Extract the [x, y] coordinate from the center of the cell holding the provided text.  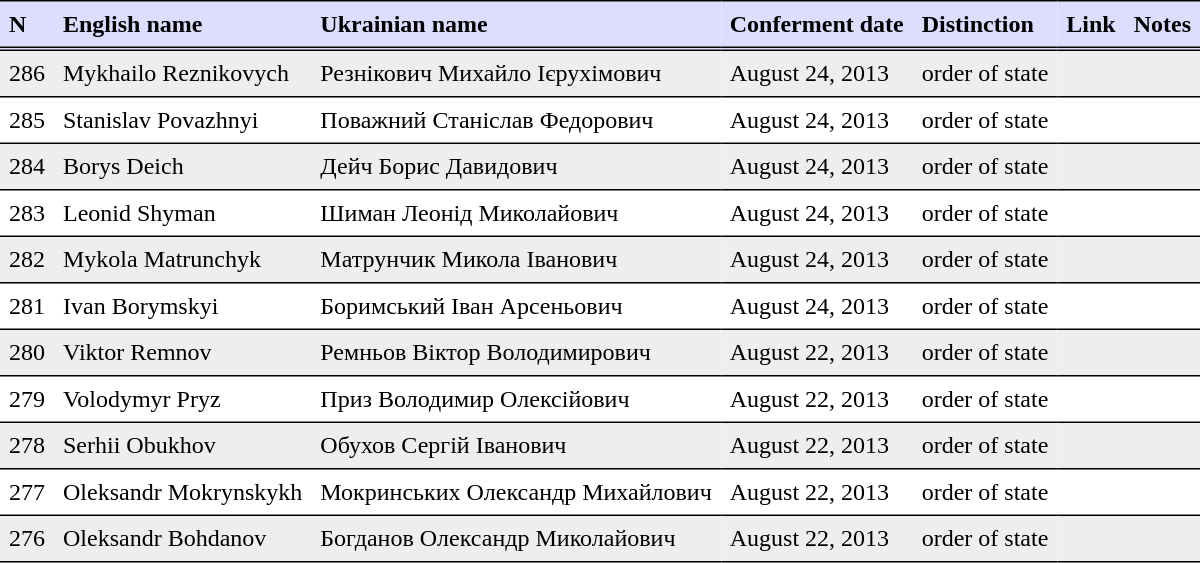
Viktor Remnov [182, 352]
Mykhailo Reznikovych [182, 73]
281 [27, 306]
280 [27, 352]
Резнікович Михайло Ієрухімович [516, 73]
N [27, 25]
276 [27, 538]
Поважний Станіслав Федорович [516, 120]
Serhii Obukhov [182, 445]
Stanislav Povazhnyi [182, 120]
Богданов Олександр Миколайович [516, 538]
Leonid Shyman [182, 213]
Oleksandr Bohdanov [182, 538]
Borys Deich [182, 166]
278 [27, 445]
282 [27, 259]
Ivan Borymskyi [182, 306]
Обухов Сергій Іванович [516, 445]
279 [27, 399]
Матрунчик Микола Іванович [516, 259]
Link [1090, 25]
Шиман Леонід Миколайович [516, 213]
Ремньов Віктор Володимирович [516, 352]
English name [182, 25]
Distinction [986, 25]
Боримський Іван Арсеньович [516, 306]
Дейч Борис Давидович [516, 166]
Notes [1162, 25]
Volodymyr Pryz [182, 399]
286 [27, 73]
Mykola Matrunchyk [182, 259]
277 [27, 492]
Ukrainian name [516, 25]
Oleksandr Mokrynskykh [182, 492]
Мокринських Олександр Михайлович [516, 492]
284 [27, 166]
Conferment date [817, 25]
283 [27, 213]
Приз Володимир Олексійович [516, 399]
285 [27, 120]
